Scan for the cell matching the given text and deliver its [x, y] coordinate at center. 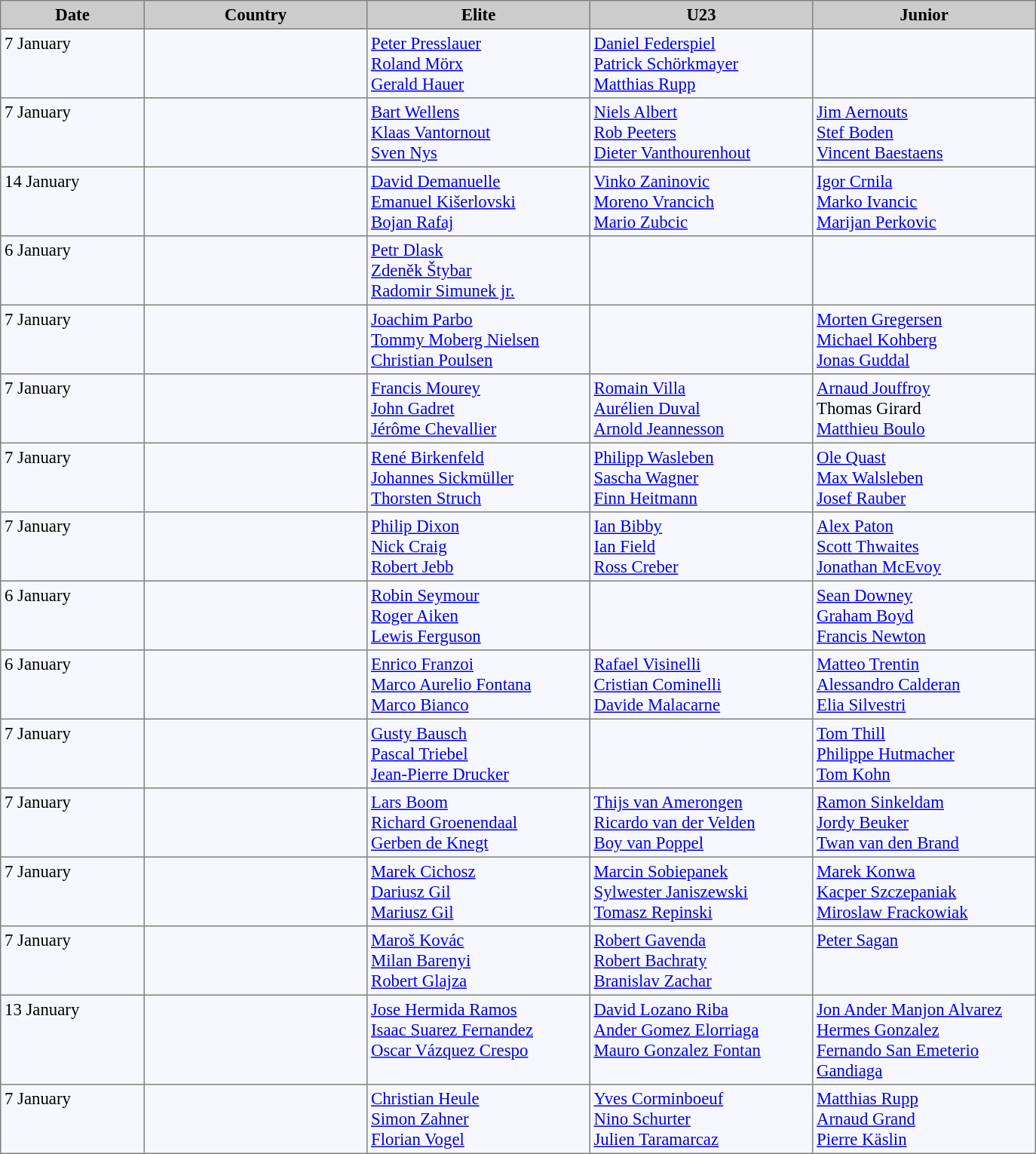
Petr Dlask Zdeněk Štybar Radomir Simunek jr. [479, 271]
Bart Wellens Klaas Vantornout Sven Nys [479, 133]
Jim Aernouts Stef Boden Vincent Baestaens [924, 133]
U23 [701, 15]
Philipp Wasleben Sascha Wagner Finn Heitmann [701, 477]
Date [72, 15]
Niels Albert Rob Peeters Dieter Vanthourenhout [701, 133]
Matthias Rupp Arnaud Grand Pierre Käslin [924, 1119]
Morten Gregersen Michael Kohberg Jonas Guddal [924, 339]
Daniel Federspiel Patrick Schörkmayer Matthias Rupp [701, 63]
Maroš Kovác Milan Barenyi Robert Glajza [479, 961]
Robin Seymour Roger Aiken Lewis Ferguson [479, 615]
Marek Konwa Kacper Szczepaniak Miroslaw Frackowiak [924, 892]
Tom Thill Philippe Hutmacher Tom Kohn [924, 753]
Jon Ander Manjon Alvarez Hermes Gonzalez Fernando San Emeterio Gandiaga [924, 1039]
Romain Villa Aurélien Duval Arnold Jeannesson [701, 409]
David Demanuelle Emanuel Kišerlovski Bojan Rafaj [479, 201]
Joachim Parbo Tommy Moberg Nielsen Christian Poulsen [479, 339]
Enrico Franzoi Marco Aurelio Fontana Marco Bianco [479, 685]
Country [256, 15]
Yves Corminboeuf Nino Schurter Julien Taramarcaz [701, 1119]
13 January [72, 1039]
Ole Quast Max Walsleben Josef Rauber [924, 477]
Christian Heule Simon Zahner Florian Vogel [479, 1119]
Thijs van Amerongen Ricardo van der Velden Boy van Poppel [701, 823]
Philip Dixon Nick Craig Robert Jebb [479, 547]
Junior [924, 15]
Ian Bibby Ian Field Ross Creber [701, 547]
Rafael Visinelli Cristian Cominelli Davide Malacarne [701, 685]
Francis Mourey John Gadret Jérôme Chevallier [479, 409]
Alex Paton Scott Thwaites Jonathan McEvoy [924, 547]
Lars Boom Richard Groenendaal Gerben de Knegt [479, 823]
Marek Cichosz Dariusz Gil Mariusz Gil [479, 892]
Jose Hermida Ramos Isaac Suarez Fernandez Oscar Vázquez Crespo [479, 1039]
Igor Crnila Marko Ivancic Marijan Perkovic [924, 201]
Robert Gavenda Robert Bachraty Branislav Zachar [701, 961]
Marcin Sobiepanek Sylwester Janiszewski Tomasz Repinski [701, 892]
Sean Downey Graham Boyd Francis Newton [924, 615]
Gusty Bausch Pascal Triebel Jean-Pierre Drucker [479, 753]
Vinko Zaninovic Moreno Vrancich Mario Zubcic [701, 201]
René Birkenfeld Johannes Sickmüller Thorsten Struch [479, 477]
Matteo Trentin Alessandro Calderan Elia Silvestri [924, 685]
Peter Presslauer Roland Mörx Gerald Hauer [479, 63]
14 January [72, 201]
Peter Sagan [924, 961]
Ramon Sinkeldam Jordy Beuker Twan van den Brand [924, 823]
Elite [479, 15]
David Lozano Riba Ander Gomez Elorriaga Mauro Gonzalez Fontan [701, 1039]
Arnaud Jouffroy Thomas Girard Matthieu Boulo [924, 409]
